Return the [X, Y] coordinate for the center point of the cell that contains the specified text.  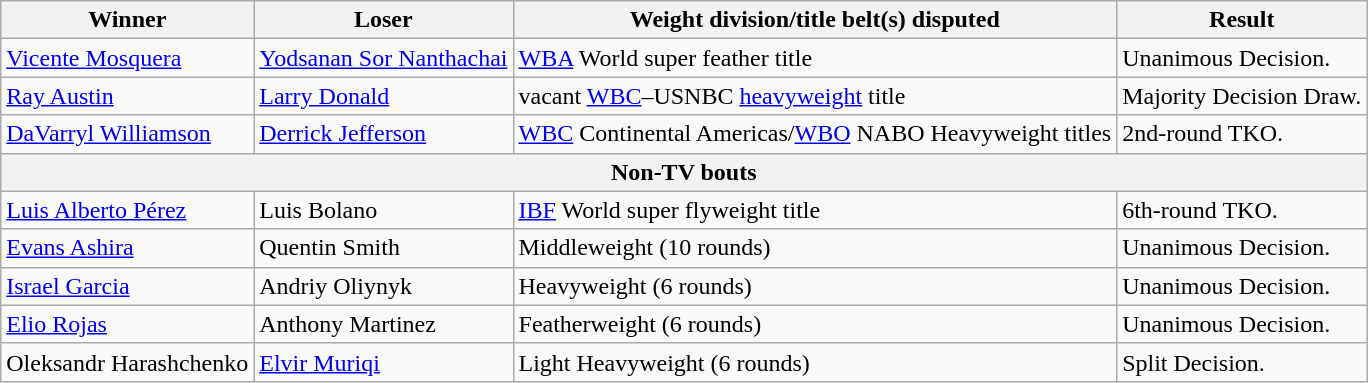
Andriy Oliynyk [384, 286]
Luis Bolano [384, 210]
Loser [384, 20]
Larry Donald [384, 96]
Non-TV bouts [684, 172]
Ray Austin [128, 96]
WBA World super feather title [815, 58]
6th-round TKO. [1242, 210]
Yodsanan Sor Nanthachai [384, 58]
Luis Alberto Pérez [128, 210]
WBC Continental Americas/WBO NABO Heavyweight titles [815, 134]
vacant WBC–USNBC heavyweight title [815, 96]
IBF World super flyweight title [815, 210]
DaVarryl Williamson [128, 134]
Elio Rojas [128, 324]
Vicente Mosquera [128, 58]
Israel Garcia [128, 286]
Derrick Jefferson [384, 134]
Evans Ashira [128, 248]
Featherweight (6 rounds) [815, 324]
Majority Decision Draw. [1242, 96]
Quentin Smith [384, 248]
Result [1242, 20]
Heavyweight (6 rounds) [815, 286]
2nd-round TKO. [1242, 134]
Anthony Martinez [384, 324]
Winner [128, 20]
Elvir Muriqi [384, 362]
Split Decision. [1242, 362]
Oleksandr Harashchenko [128, 362]
Light Heavyweight (6 rounds) [815, 362]
Weight division/title belt(s) disputed [815, 20]
Middleweight (10 rounds) [815, 248]
